Detect which cell encompasses the target text, then output its (X, Y) center coordinate. 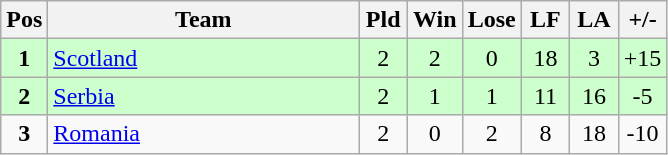
Serbia (204, 96)
Romania (204, 134)
+/- (642, 20)
LF (546, 20)
-10 (642, 134)
-5 (642, 96)
Lose (492, 20)
Pld (384, 20)
Win (434, 20)
Scotland (204, 58)
Pos (24, 20)
+15 (642, 58)
LA (594, 20)
Team (204, 20)
11 (546, 96)
8 (546, 134)
16 (594, 96)
